From the cell containing the given text, extract its center point as [x, y] coordinate. 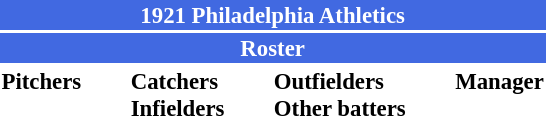
1921 Philadelphia Athletics [272, 15]
Roster [272, 48]
